Provide the [x, y] coordinate of the cell's center where the given text is located.  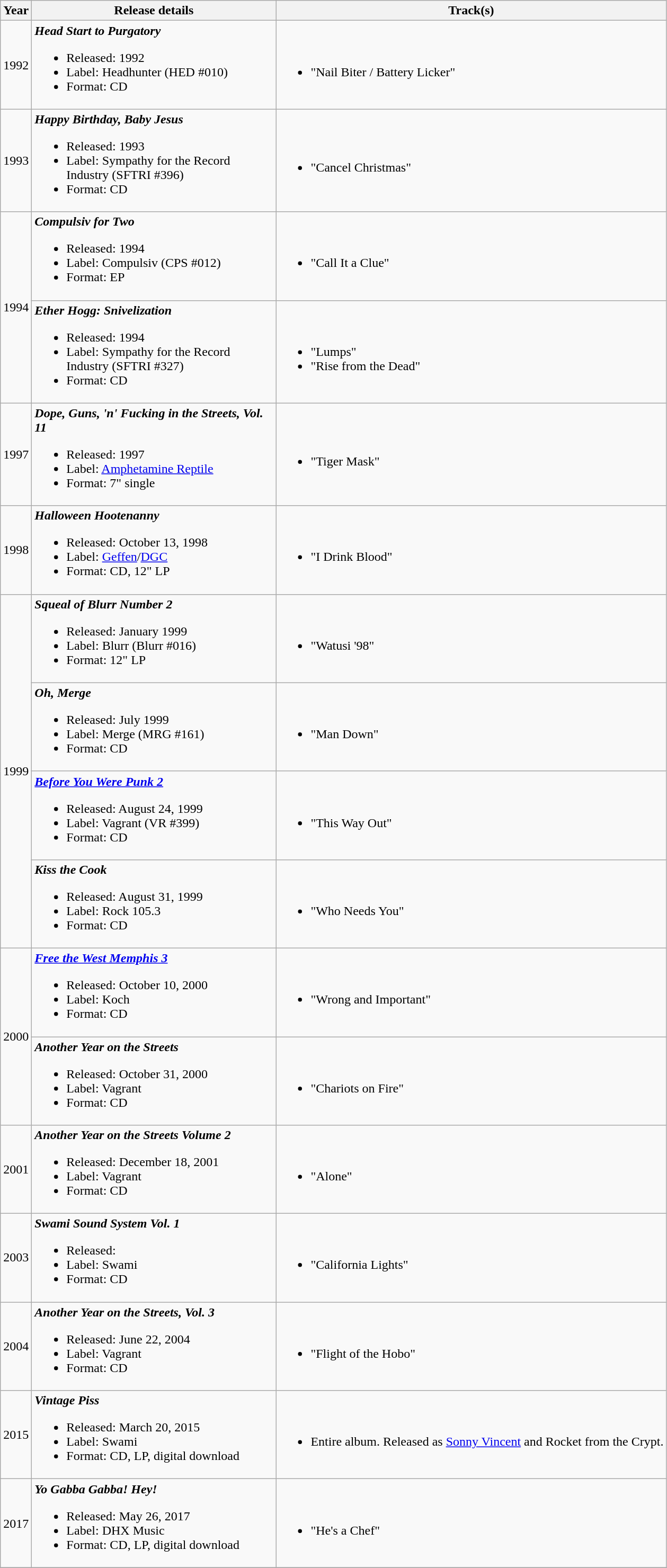
2003 [16, 1258]
1993 [16, 160]
"Nail Biter / Battery Licker" [472, 65]
"Man Down" [472, 727]
2015 [16, 1435]
Dope, Guns, 'n' Fucking in the Streets, Vol. 11Released: 1997Label: Amphetamine ReptileFormat: 7" single [154, 454]
Compulsiv for TwoReleased: 1994Label: Compulsiv (CPS #012)Format: EP [154, 256]
Oh, MergeReleased: July 1999Label: Merge (MRG #161)Format: CD [154, 727]
Squeal of Blurr Number 2Released: January 1999Label: Blurr (Blurr #016)Format: 12" LP [154, 639]
Kiss the CookReleased: August 31, 1999Label: Rock 105.3Format: CD [154, 903]
Vintage PissReleased: March 20, 2015Label: SwamiFormat: CD, LP, digital download [154, 1435]
"Who Needs You" [472, 903]
1992 [16, 65]
2001 [16, 1169]
1994 [16, 307]
Free the West Memphis 3Released: October 10, 2000Label: KochFormat: CD [154, 992]
"California Lights" [472, 1258]
Entire album. Released as Sonny Vincent and Rocket from the Crypt. [472, 1435]
Happy Birthday, Baby JesusReleased: 1993Label: Sympathy for the Record Industry (SFTRI #396)Format: CD [154, 160]
"Call It a Clue" [472, 256]
2000 [16, 1036]
Before You Were Punk 2Released: August 24, 1999Label: Vagrant (VR #399)Format: CD [154, 816]
Another Year on the Streets, Vol. 3Released: June 22, 2004Label: VagrantFormat: CD [154, 1346]
1998 [16, 550]
Release details [154, 11]
Year [16, 11]
"He's a Chef" [472, 1523]
Ether Hogg: SnivelizationReleased: 1994Label: Sympathy for the Record Industry (SFTRI #327)Format: CD [154, 352]
Another Year on the Streets Volume 2Released: December 18, 2001Label: VagrantFormat: CD [154, 1169]
Head Start to PurgatoryReleased: 1992Label: Headhunter (HED #010)Format: CD [154, 65]
2004 [16, 1346]
1997 [16, 454]
"Flight of the Hobo" [472, 1346]
"I Drink Blood" [472, 550]
"Wrong and Important" [472, 992]
Track(s) [472, 11]
"This Way Out" [472, 816]
1999 [16, 771]
"Lumps""Rise from the Dead" [472, 352]
"Watusi '98" [472, 639]
Halloween HootenannyReleased: October 13, 1998Label: Geffen/DGCFormat: CD, 12" LP [154, 550]
"Tiger Mask" [472, 454]
"Cancel Christmas" [472, 160]
"Chariots on Fire" [472, 1081]
Swami Sound System Vol. 1Released:Label: SwamiFormat: CD [154, 1258]
Another Year on the StreetsReleased: October 31, 2000Label: VagrantFormat: CD [154, 1081]
2017 [16, 1523]
Yo Gabba Gabba! Hey!Released: May 26, 2017Label: DHX MusicFormat: CD, LP, digital download [154, 1523]
"Alone" [472, 1169]
